Extract the [x, y] coordinate from the center of the cell holding the provided text.  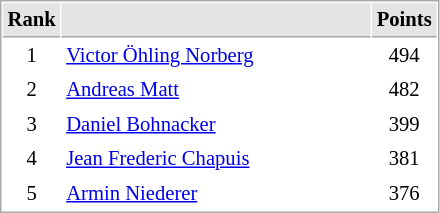
399 [404, 124]
Victor Öhling Norberg [216, 56]
5 [32, 194]
1 [32, 56]
376 [404, 194]
494 [404, 56]
Andreas Matt [216, 90]
Jean Frederic Chapuis [216, 158]
Armin Niederer [216, 194]
Rank [32, 20]
4 [32, 158]
Daniel Bohnacker [216, 124]
Points [404, 20]
482 [404, 90]
3 [32, 124]
381 [404, 158]
2 [32, 90]
